From the cell containing the given text, extract its center point as [X, Y] coordinate. 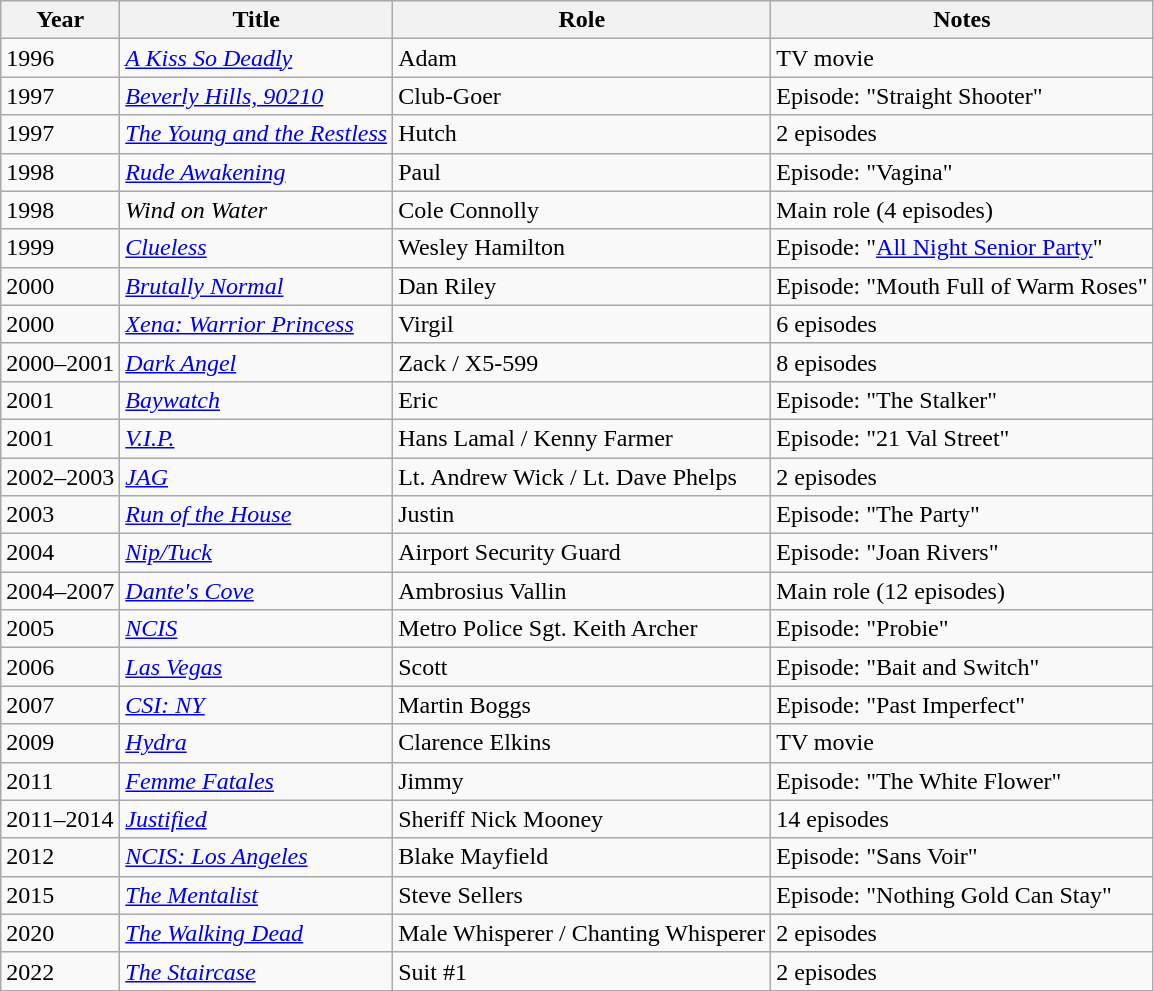
14 episodes [962, 819]
Episode: "Sans Voir" [962, 857]
Run of the House [256, 515]
Lt. Andrew Wick / Lt. Dave Phelps [582, 477]
Justified [256, 819]
Episode: "Probie" [962, 629]
2004 [60, 553]
CSI: NY [256, 705]
A Kiss So Deadly [256, 58]
2012 [60, 857]
Femme Fatales [256, 781]
2002–2003 [60, 477]
2015 [60, 895]
8 episodes [962, 362]
Hydra [256, 743]
Episode: "21 Val Street" [962, 438]
Virgil [582, 324]
Martin Boggs [582, 705]
Suit #1 [582, 971]
Episode: "Mouth Full of Warm Roses" [962, 286]
The Walking Dead [256, 933]
Dark Angel [256, 362]
Paul [582, 172]
Episode: "The Party" [962, 515]
Club-Goer [582, 96]
Wesley Hamilton [582, 248]
NCIS [256, 629]
Sheriff Nick Mooney [582, 819]
Wind on Water [256, 210]
2011–2014 [60, 819]
Zack / X5-599 [582, 362]
Episode: "Bait and Switch" [962, 667]
Adam [582, 58]
Clarence Elkins [582, 743]
Episode: "All Night Senior Party" [962, 248]
Blake Mayfield [582, 857]
2004–2007 [60, 591]
Male Whisperer / Chanting Whisperer [582, 933]
Role [582, 20]
Episode: "Straight Shooter" [962, 96]
Notes [962, 20]
Rude Awakening [256, 172]
Eric [582, 400]
Title [256, 20]
JAG [256, 477]
Episode: "Joan Rivers" [962, 553]
2020 [60, 933]
2009 [60, 743]
Clueless [256, 248]
Dan Riley [582, 286]
2011 [60, 781]
The Staircase [256, 971]
Scott [582, 667]
Brutally Normal [256, 286]
Cole Connolly [582, 210]
The Young and the Restless [256, 134]
1999 [60, 248]
The Mentalist [256, 895]
Main role (4 episodes) [962, 210]
Episode: "Nothing Gold Can Stay" [962, 895]
Hans Lamal / Kenny Farmer [582, 438]
Baywatch [256, 400]
Las Vegas [256, 667]
2003 [60, 515]
Main role (12 episodes) [962, 591]
2005 [60, 629]
Ambrosius Vallin [582, 591]
2022 [60, 971]
Beverly Hills, 90210 [256, 96]
Justin [582, 515]
NCIS: Los Angeles [256, 857]
2006 [60, 667]
Dante's Cove [256, 591]
Airport Security Guard [582, 553]
Year [60, 20]
6 episodes [962, 324]
V.I.P. [256, 438]
2000–2001 [60, 362]
Nip/Tuck [256, 553]
1996 [60, 58]
Hutch [582, 134]
2007 [60, 705]
Episode: "Vagina" [962, 172]
Episode: "The White Flower" [962, 781]
Metro Police Sgt. Keith Archer [582, 629]
Episode: "Past Imperfect" [962, 705]
Jimmy [582, 781]
Xena: Warrior Princess [256, 324]
Steve Sellers [582, 895]
Episode: "The Stalker" [962, 400]
